Identify which cell holds the provided text, then report its (x, y) central coordinate. 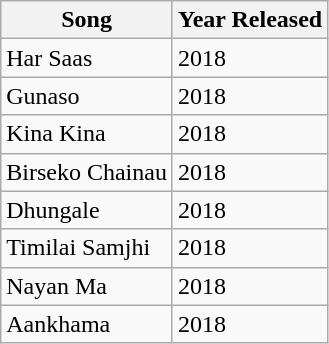
Aankhama (87, 324)
Song (87, 20)
Birseko Chainau (87, 172)
Har Saas (87, 58)
Year Released (250, 20)
Timilai Samjhi (87, 248)
Kina Kina (87, 134)
Nayan Ma (87, 286)
Gunaso (87, 96)
Dhungale (87, 210)
